Return the [x, y] coordinate for the center point of the cell that contains the specified text.  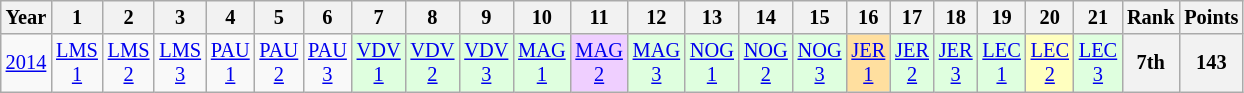
LEC3 [1098, 63]
15 [820, 17]
LMS3 [180, 63]
14 [766, 17]
8 [433, 17]
NOG1 [712, 63]
LMS1 [77, 63]
16 [868, 17]
19 [1001, 17]
VDV2 [433, 63]
143 [1211, 63]
9 [486, 17]
JER1 [868, 63]
17 [912, 17]
PAU2 [280, 63]
PAU1 [230, 63]
NOG2 [766, 63]
MAG2 [598, 63]
21 [1098, 17]
VDV3 [486, 63]
6 [328, 17]
5 [280, 17]
JER3 [956, 63]
LEC1 [1001, 63]
MAG3 [656, 63]
NOG3 [820, 63]
MAG1 [542, 63]
2014 [26, 63]
VDV1 [379, 63]
1 [77, 17]
10 [542, 17]
3 [180, 17]
Points [1211, 17]
Rank [1150, 17]
18 [956, 17]
7 [379, 17]
20 [1050, 17]
LEC2 [1050, 63]
4 [230, 17]
PAU3 [328, 63]
Year [26, 17]
12 [656, 17]
13 [712, 17]
2 [129, 17]
LMS2 [129, 63]
11 [598, 17]
JER2 [912, 63]
7th [1150, 63]
